Search for the cell housing the specified text and yield its (X, Y) center coordinate. 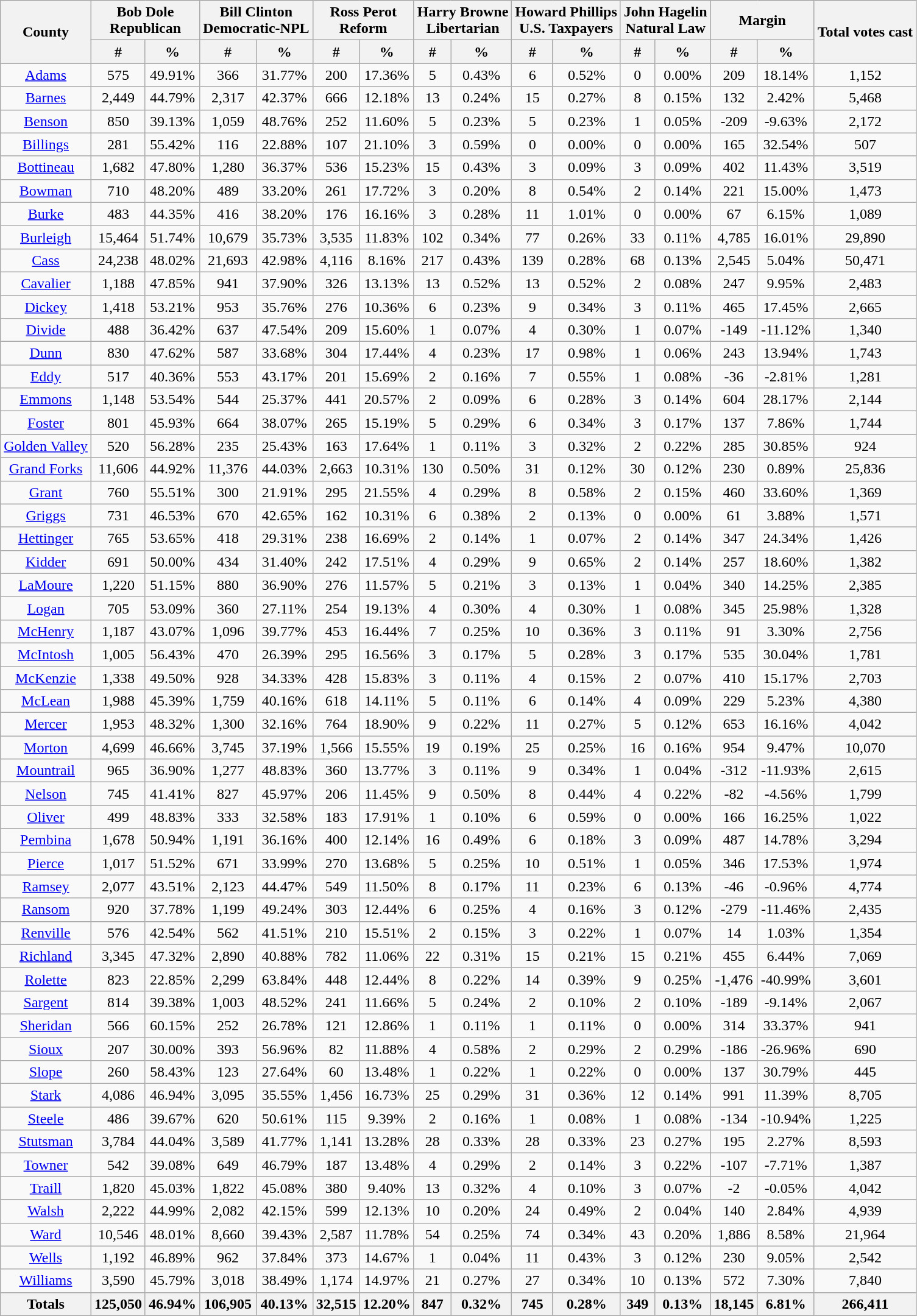
7.86% (786, 423)
15.51% (386, 933)
Renville (46, 933)
McKenzie (46, 678)
176 (336, 214)
33.20% (284, 191)
243 (734, 353)
45.03% (172, 1188)
0.19% (481, 748)
13.77% (386, 771)
107 (336, 144)
1,277 (228, 771)
8,593 (865, 1142)
166 (734, 817)
42.98% (284, 260)
24 (533, 1211)
39.13% (172, 121)
587 (228, 353)
16.56% (386, 654)
21.91% (284, 492)
2,077 (118, 886)
2,317 (228, 98)
8.58% (786, 1234)
6.81% (786, 1304)
764 (336, 724)
-2 (734, 1188)
47.62% (172, 353)
544 (228, 400)
30 (637, 469)
455 (734, 956)
16.73% (386, 1095)
39.77% (284, 631)
3,590 (118, 1281)
56.43% (172, 654)
Hettinger (46, 539)
17.91% (386, 817)
15.00% (786, 191)
30.04% (786, 654)
17.45% (786, 306)
2,756 (865, 631)
36.42% (172, 330)
50.00% (172, 562)
Howard PhillipsU.S. Taxpayers (566, 21)
18.60% (786, 562)
520 (118, 446)
165 (734, 144)
33 (637, 237)
40.13% (284, 1304)
Traill (46, 1188)
229 (734, 701)
Rolette (46, 979)
1,096 (228, 631)
962 (228, 1258)
Pembina (46, 840)
Burke (46, 214)
47.85% (172, 283)
Sioux (46, 1049)
920 (118, 910)
1,571 (865, 515)
10,546 (118, 1234)
38.20% (284, 214)
47.54% (284, 330)
44.47% (284, 886)
22.88% (284, 144)
Eddy (46, 377)
9.39% (386, 1119)
731 (118, 515)
16.01% (786, 237)
-11.93% (786, 771)
11.88% (386, 1049)
53.21% (172, 306)
448 (336, 979)
0.65% (586, 562)
Nelson (46, 794)
21,693 (228, 260)
Ransom (46, 910)
465 (734, 306)
46.53% (172, 515)
3.30% (786, 631)
599 (336, 1211)
16.69% (386, 539)
8.16% (386, 260)
1,886 (734, 1234)
36.37% (284, 168)
-1,476 (734, 979)
29.31% (284, 539)
333 (228, 817)
Sargent (46, 1002)
2,067 (865, 1002)
County (46, 32)
32.58% (284, 817)
-40.99% (786, 979)
1.01% (586, 214)
48.52% (284, 1002)
507 (865, 144)
15.23% (386, 168)
400 (336, 840)
26.39% (284, 654)
1,220 (118, 585)
14.25% (786, 585)
123 (228, 1072)
13.68% (386, 863)
-9.63% (786, 121)
48.02% (172, 260)
Ramsey (46, 886)
46.89% (172, 1258)
0.55% (586, 377)
18,145 (734, 1304)
12.14% (386, 840)
1,022 (865, 817)
1,369 (865, 492)
1,799 (865, 794)
44.35% (172, 214)
2,172 (865, 121)
1,328 (865, 608)
1,340 (865, 330)
0.54% (586, 191)
30.79% (786, 1072)
4,699 (118, 748)
1,820 (118, 1188)
10,070 (865, 748)
25,836 (865, 469)
991 (734, 1095)
17.44% (386, 353)
553 (228, 377)
345 (734, 608)
416 (228, 214)
0.39% (586, 979)
217 (433, 260)
238 (336, 539)
14.97% (386, 1281)
47.32% (172, 956)
39.67% (172, 1119)
349 (637, 1304)
51.15% (172, 585)
2,615 (865, 771)
-46 (734, 886)
-107 (734, 1165)
53.09% (172, 608)
18.90% (386, 724)
Golden Valley (46, 446)
0.98% (586, 353)
566 (118, 1025)
0.89% (786, 469)
827 (228, 794)
1,187 (118, 631)
50.61% (284, 1119)
46.79% (284, 1165)
35.55% (284, 1095)
11.45% (386, 794)
340 (734, 585)
33.60% (786, 492)
535 (734, 654)
55.51% (172, 492)
304 (336, 353)
Emmons (46, 400)
11.43% (786, 168)
10,679 (228, 237)
7,069 (865, 956)
1,759 (228, 701)
Stutsman (46, 1142)
38.07% (284, 423)
Bill ClintonDemocratic-NPL (256, 21)
1,192 (118, 1258)
44.79% (172, 98)
41.41% (172, 794)
637 (228, 330)
-9.14% (786, 1002)
4,380 (865, 701)
53.54% (172, 400)
-82 (734, 794)
162 (336, 515)
11.57% (386, 585)
60 (336, 1072)
8,705 (865, 1095)
2,545 (734, 260)
Kidder (46, 562)
44.99% (172, 1211)
575 (118, 75)
32.16% (284, 724)
1,174 (336, 1281)
0.31% (481, 956)
15.19% (386, 423)
39.43% (284, 1234)
46.66% (172, 748)
14.11% (386, 701)
60.15% (172, 1025)
2,449 (118, 98)
51.52% (172, 863)
3,018 (228, 1281)
1,059 (228, 121)
139 (533, 260)
91 (734, 631)
1,152 (865, 75)
187 (336, 1165)
25.37% (284, 400)
Grand Forks (46, 469)
Bowman (46, 191)
Dickey (46, 306)
10.36% (386, 306)
48.20% (172, 191)
965 (118, 771)
241 (336, 1002)
Richland (46, 956)
Foster (46, 423)
0.18% (586, 840)
51.74% (172, 237)
22.85% (172, 979)
17 (533, 353)
242 (336, 562)
58.43% (172, 1072)
207 (118, 1049)
346 (734, 863)
488 (118, 330)
1,354 (865, 933)
1,141 (336, 1142)
106,905 (228, 1304)
1,225 (865, 1119)
Bottineau (46, 168)
-7.71% (786, 1165)
21,964 (865, 1234)
Steele (46, 1119)
82 (336, 1049)
77 (533, 237)
3,294 (865, 840)
-11.46% (786, 910)
17.51% (386, 562)
44.92% (172, 469)
27.64% (284, 1072)
373 (336, 1258)
618 (336, 701)
42.15% (284, 1211)
43.07% (172, 631)
257 (734, 562)
53.65% (172, 539)
830 (118, 353)
2,123 (228, 886)
Benson (46, 121)
201 (336, 377)
50.94% (172, 840)
2,587 (336, 1234)
2,483 (865, 283)
326 (336, 283)
17.64% (386, 446)
13.28% (386, 1142)
15.60% (386, 330)
Sheridan (46, 1025)
402 (734, 168)
-26.96% (786, 1049)
John HagelinNatural Law (665, 21)
2,890 (228, 956)
61 (734, 515)
48.32% (172, 724)
850 (118, 121)
40.88% (284, 956)
Barnes (46, 98)
4,939 (865, 1211)
-134 (734, 1119)
3,519 (865, 168)
445 (865, 1072)
33.68% (284, 353)
27.11% (284, 608)
Griggs (46, 515)
2,144 (865, 400)
261 (336, 191)
281 (118, 144)
45.08% (284, 1188)
45.39% (172, 701)
0.38% (481, 515)
801 (118, 423)
3.88% (786, 515)
49.91% (172, 75)
56.28% (172, 446)
928 (228, 678)
39.38% (172, 1002)
549 (336, 886)
0.44% (586, 794)
Divide (46, 330)
25.98% (786, 608)
42.37% (284, 98)
43 (637, 1234)
9.95% (786, 283)
35.76% (284, 306)
32,515 (336, 1304)
-36 (734, 377)
16.44% (386, 631)
45.97% (284, 794)
125,050 (118, 1304)
206 (336, 794)
2,082 (228, 1211)
42.65% (284, 515)
1,682 (118, 168)
1,148 (118, 400)
7.30% (786, 1281)
499 (118, 817)
2.84% (786, 1211)
Logan (46, 608)
Ross PerotReform (363, 21)
5.23% (786, 701)
1,280 (228, 168)
26.78% (284, 1025)
847 (433, 1304)
2,299 (228, 979)
22 (433, 956)
814 (118, 1002)
29,890 (865, 237)
Ward (46, 1234)
116 (228, 144)
1,822 (228, 1188)
-11.12% (786, 330)
-0.96% (786, 886)
782 (336, 956)
2,665 (865, 306)
16.25% (786, 817)
4,774 (865, 886)
63.84% (284, 979)
953 (228, 306)
-279 (734, 910)
8,660 (228, 1234)
366 (228, 75)
Slope (46, 1072)
489 (228, 191)
19 (433, 748)
434 (228, 562)
132 (734, 98)
12.18% (386, 98)
1,426 (865, 539)
18.14% (786, 75)
760 (118, 492)
Adams (46, 75)
48.76% (284, 121)
45.93% (172, 423)
41.77% (284, 1142)
765 (118, 539)
21 (433, 1281)
1,473 (865, 191)
14.67% (386, 1258)
34.33% (284, 678)
1,953 (118, 724)
265 (336, 423)
12.86% (386, 1025)
56.96% (284, 1049)
649 (228, 1165)
3,745 (228, 748)
314 (734, 1025)
11.50% (386, 886)
37.84% (284, 1258)
2,222 (118, 1211)
536 (336, 168)
130 (433, 469)
67 (734, 214)
45.79% (172, 1281)
1,199 (228, 910)
Towner (46, 1165)
42.54% (172, 933)
33.37% (786, 1025)
1,456 (336, 1095)
517 (118, 377)
671 (228, 863)
9.47% (786, 748)
260 (118, 1072)
Bob DoleRepublican (145, 21)
347 (734, 539)
121 (336, 1025)
140 (734, 1211)
604 (734, 400)
11,376 (228, 469)
28.17% (786, 400)
1,017 (118, 863)
1,566 (336, 748)
221 (734, 191)
Morton (46, 748)
3,784 (118, 1142)
Total votes cast (865, 32)
30.00% (172, 1049)
44.04% (172, 1142)
55.42% (172, 144)
254 (336, 608)
35.73% (284, 237)
39.08% (172, 1165)
4,086 (118, 1095)
5.04% (786, 260)
1,781 (865, 654)
Mercer (46, 724)
13.94% (786, 353)
-2.81% (786, 377)
705 (118, 608)
21.55% (386, 492)
1,418 (118, 306)
Totals (46, 1304)
183 (336, 817)
954 (734, 748)
Mountrail (46, 771)
23 (637, 1142)
0.06% (682, 353)
710 (118, 191)
15.69% (386, 377)
1,005 (118, 654)
-209 (734, 121)
13.13% (386, 283)
483 (118, 214)
2,703 (865, 678)
486 (118, 1119)
1,387 (865, 1165)
393 (228, 1049)
-0.05% (786, 1188)
15.83% (386, 678)
4,116 (336, 260)
43.51% (172, 886)
2,663 (336, 469)
1.03% (786, 933)
44.03% (284, 469)
-186 (734, 1049)
37.19% (284, 748)
3,535 (336, 237)
-312 (734, 771)
542 (118, 1165)
163 (336, 446)
Margin (762, 21)
12.13% (386, 1211)
653 (734, 724)
24,238 (118, 260)
20.57% (386, 400)
32.54% (786, 144)
38.49% (284, 1281)
2,385 (865, 585)
40.16% (284, 701)
880 (228, 585)
300 (228, 492)
17.72% (386, 191)
303 (336, 910)
7,840 (865, 1281)
3,589 (228, 1142)
11.78% (386, 1234)
453 (336, 631)
McHenry (46, 631)
5,468 (865, 98)
1,300 (228, 724)
Wells (46, 1258)
27 (533, 1281)
21.10% (386, 144)
37.78% (172, 910)
19.13% (386, 608)
2.42% (786, 98)
Oliver (46, 817)
0.51% (586, 863)
Grant (46, 492)
37.90% (284, 283)
Walsh (46, 1211)
1,744 (865, 423)
15,464 (118, 237)
74 (533, 1234)
Dunn (46, 353)
41.51% (284, 933)
1,743 (865, 353)
924 (865, 446)
47.80% (172, 168)
470 (228, 654)
666 (336, 98)
40.36% (172, 377)
49.50% (172, 678)
620 (228, 1119)
Williams (46, 1281)
1,188 (118, 283)
3,095 (228, 1095)
LaMoure (46, 585)
15.17% (786, 678)
576 (118, 933)
285 (734, 446)
1,988 (118, 701)
30.85% (786, 446)
49.24% (284, 910)
266,411 (865, 1304)
48.01% (172, 1234)
17.36% (386, 75)
1,678 (118, 840)
823 (118, 979)
487 (734, 840)
2,542 (865, 1258)
1,382 (865, 562)
15.55% (386, 748)
664 (228, 423)
24.34% (786, 539)
410 (734, 678)
11.66% (386, 1002)
11.60% (386, 121)
562 (228, 933)
11.39% (786, 1095)
690 (865, 1049)
12 (637, 1095)
3,601 (865, 979)
460 (734, 492)
-4.56% (786, 794)
Harry BrowneLibertarian (463, 21)
-10.94% (786, 1119)
Stark (46, 1095)
Cass (46, 260)
6.44% (786, 956)
0.26% (586, 237)
200 (336, 75)
25.43% (284, 446)
115 (336, 1119)
4,785 (734, 237)
235 (228, 446)
17.53% (786, 863)
1,191 (228, 840)
1,089 (865, 214)
2,435 (865, 910)
Pierce (46, 863)
11.06% (386, 956)
210 (336, 933)
11.83% (386, 237)
9.05% (786, 1258)
-149 (734, 330)
441 (336, 400)
68 (637, 260)
33.99% (284, 863)
102 (433, 237)
1,003 (228, 1002)
428 (336, 678)
1,281 (865, 377)
1,974 (865, 863)
572 (734, 1281)
247 (734, 283)
31.40% (284, 562)
54 (433, 1234)
36.16% (284, 840)
11,606 (118, 469)
195 (734, 1142)
12.20% (386, 1304)
-189 (734, 1002)
43.17% (284, 377)
9.40% (386, 1188)
270 (336, 863)
691 (118, 562)
3,345 (118, 956)
418 (228, 539)
6.15% (786, 214)
670 (228, 515)
31.77% (284, 75)
Billings (46, 144)
Cavalier (46, 283)
380 (336, 1188)
Burleigh (46, 237)
14.78% (786, 840)
2.27% (786, 1142)
1,338 (118, 678)
50,471 (865, 260)
McIntosh (46, 654)
McLean (46, 701)
